For the text-containing cell, return its midpoint in (x, y) coordinate format. 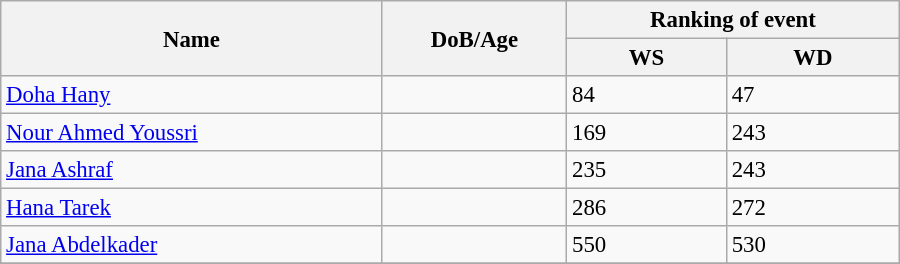
47 (812, 95)
Jana Ashraf (192, 170)
WD (812, 58)
169 (647, 133)
Hana Tarek (192, 208)
Ranking of event (734, 20)
WS (647, 58)
235 (647, 170)
272 (812, 208)
530 (812, 245)
84 (647, 95)
Doha Hany (192, 95)
Jana Abdelkader (192, 245)
286 (647, 208)
Nour Ahmed Youssri (192, 133)
DoB/Age (474, 38)
Name (192, 38)
550 (647, 245)
